Output the [X, Y] coordinate of the center of the cell containing the given text.  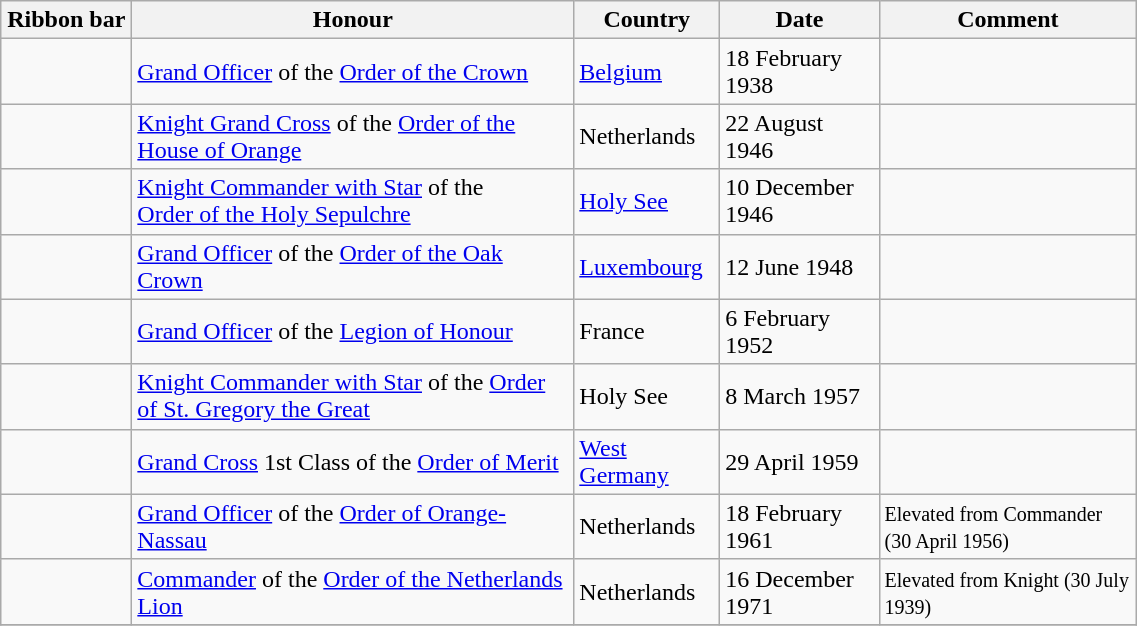
Luxembourg [647, 266]
Ribbon bar [66, 20]
Belgium [647, 72]
16 December 1971 [800, 592]
Elevated from Knight (30 July 1939) [1008, 592]
Knight Commander with Star of the Order of the Holy Sepulchre [353, 202]
10 December 1946 [800, 202]
18 February 1961 [800, 526]
Grand Officer of the Legion of Honour [353, 332]
Knight Commander with Star of the Order of St. Gregory the Great [353, 396]
Date [800, 20]
Knight Grand Cross of the Order of the House of Orange [353, 136]
18 February 1938 [800, 72]
6 February 1952 [800, 332]
Country [647, 20]
29 April 1959 [800, 462]
Grand Officer of the Order of the Crown [353, 72]
22 August 1946 [800, 136]
Comment [1008, 20]
Grand Cross 1st Class of the Order of Merit [353, 462]
12 June 1948 [800, 266]
Commander of the Order of the Netherlands Lion [353, 592]
France [647, 332]
8 March 1957 [800, 396]
Grand Officer of the Order of the Oak Crown [353, 266]
Elevated from Commander (30 April 1956) [1008, 526]
Grand Officer of the Order of Orange-Nassau [353, 526]
West Germany [647, 462]
Honour [353, 20]
